Provide the (x, y) coordinate of the cell's center where the given text is located.  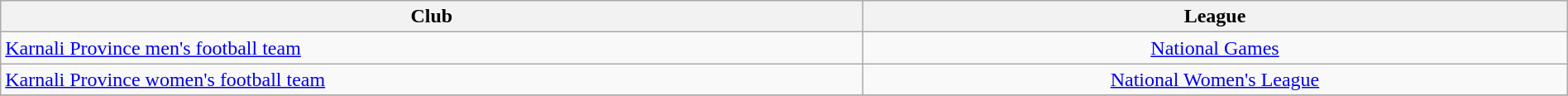
National Games (1216, 48)
Club (432, 17)
National Women's League (1216, 79)
Karnali Province men's football team (432, 48)
Karnali Province women's football team (432, 79)
League (1216, 17)
